Pinpoint the cell where the given text exists, returning its (x, y) midpoint coordinate. 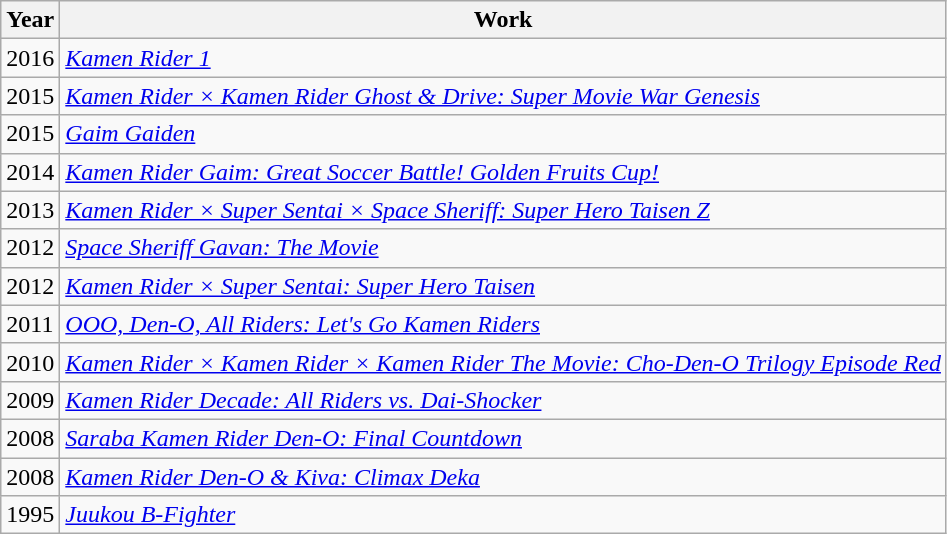
Work (504, 20)
Kamen Rider 1 (504, 58)
Kamen Rider Decade: All Riders vs. Dai-Shocker (504, 400)
Kamen Rider × Super Sentai: Super Hero Taisen (504, 286)
2014 (30, 172)
2011 (30, 324)
Kamen Rider × Kamen Rider × Kamen Rider The Movie: Cho-Den-O Trilogy Episode Red (504, 362)
OOO, Den-O, All Riders: Let's Go Kamen Riders (504, 324)
1995 (30, 515)
Kamen Rider Gaim: Great Soccer Battle! Golden Fruits Cup! (504, 172)
Juukou B-Fighter (504, 515)
Kamen Rider × Kamen Rider Ghost & Drive: Super Movie War Genesis (504, 96)
Kamen Rider × Super Sentai × Space Sheriff: Super Hero Taisen Z (504, 210)
Year (30, 20)
Kamen Rider Den-O & Kiva: Climax Deka (504, 477)
Space Sheriff Gavan: The Movie (504, 248)
2010 (30, 362)
Saraba Kamen Rider Den-O: Final Countdown (504, 438)
2009 (30, 400)
2016 (30, 58)
2013 (30, 210)
Gaim Gaiden (504, 134)
